Determine the (x, y) coordinate at the center of the cell enclosing the given text.  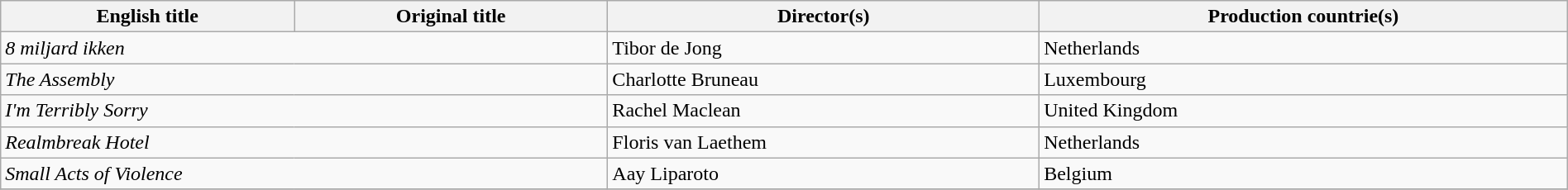
Rachel Maclean (824, 111)
Floris van Laethem (824, 142)
I'm Terribly Sorry (304, 111)
Tibor de Jong (824, 48)
Realmbreak Hotel (304, 142)
Production countrie(s) (1303, 17)
Director(s) (824, 17)
The Assembly (304, 79)
English title (147, 17)
Belgium (1303, 173)
Original title (452, 17)
8 miljard ikken (304, 48)
Small Acts of Violence (304, 173)
Luxembourg (1303, 79)
Charlotte Bruneau (824, 79)
Aay Liparoto (824, 173)
United Kingdom (1303, 111)
